Scan for the cell matching the given text and deliver its [x, y] coordinate at center. 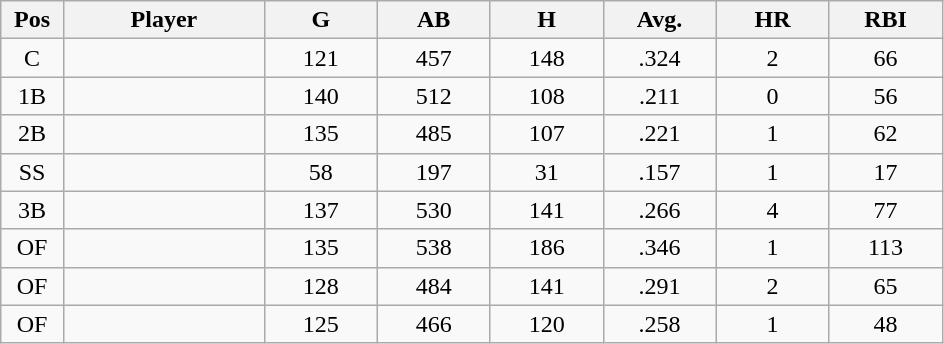
31 [546, 172]
.324 [660, 58]
120 [546, 324]
56 [886, 96]
4 [772, 210]
108 [546, 96]
484 [434, 286]
HR [772, 20]
107 [546, 134]
148 [546, 58]
.211 [660, 96]
197 [434, 172]
137 [320, 210]
.157 [660, 172]
128 [320, 286]
.221 [660, 134]
Avg. [660, 20]
.258 [660, 324]
58 [320, 172]
.346 [660, 248]
3B [32, 210]
1B [32, 96]
AB [434, 20]
186 [546, 248]
530 [434, 210]
0 [772, 96]
512 [434, 96]
65 [886, 286]
RBI [886, 20]
485 [434, 134]
.266 [660, 210]
C [32, 58]
17 [886, 172]
77 [886, 210]
457 [434, 58]
Pos [32, 20]
SS [32, 172]
66 [886, 58]
2B [32, 134]
140 [320, 96]
48 [886, 324]
H [546, 20]
121 [320, 58]
125 [320, 324]
62 [886, 134]
113 [886, 248]
Player [164, 20]
G [320, 20]
538 [434, 248]
.291 [660, 286]
466 [434, 324]
